Search for the cell housing the specified text and yield its [x, y] center coordinate. 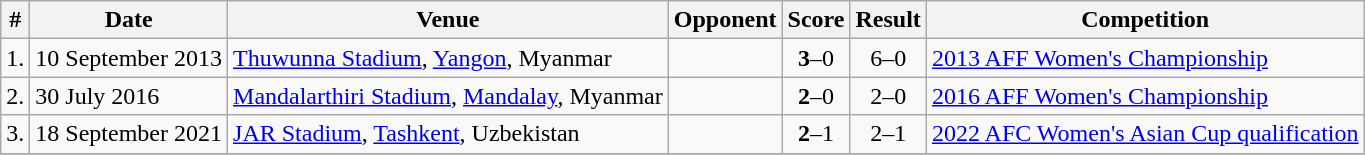
1. [16, 58]
# [16, 20]
Result [888, 20]
3. [16, 134]
Date [129, 20]
2022 AFC Women's Asian Cup qualification [1145, 134]
Competition [1145, 20]
2013 AFF Women's Championship [1145, 58]
Thuwunna Stadium, Yangon, Myanmar [448, 58]
Opponent [725, 20]
10 September 2013 [129, 58]
Mandalarthiri Stadium, Mandalay, Myanmar [448, 96]
2016 AFF Women's Championship [1145, 96]
Venue [448, 20]
2. [16, 96]
3–0 [816, 58]
JAR Stadium, Tashkent, Uzbekistan [448, 134]
18 September 2021 [129, 134]
30 July 2016 [129, 96]
Score [816, 20]
6–0 [888, 58]
